From the cell containing the given text, extract its center point as [x, y] coordinate. 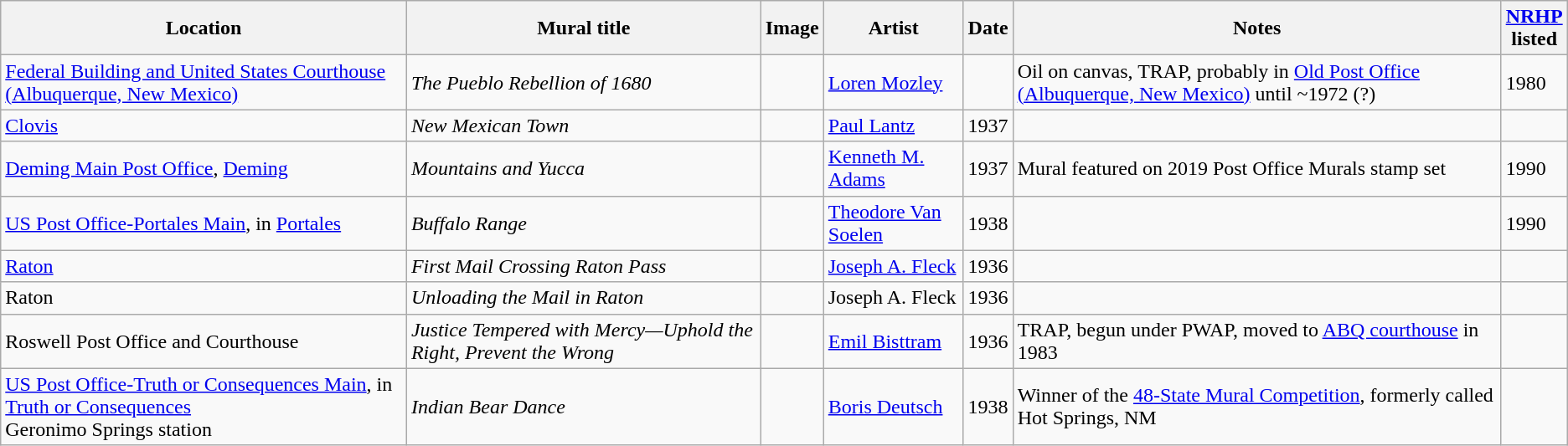
Emil Bisttram [893, 341]
Artist [893, 28]
Kenneth M. Adams [893, 169]
TRAP, begun under PWAP, moved to ABQ courthouse in 1983 [1256, 341]
Buffalo Range [583, 223]
The Pueblo Rebellion of 1680 [583, 82]
US Post Office-Truth or Consequences Main, in Truth or ConsequencesGeronimo Springs station [204, 407]
Mural featured on 2019 Post Office Murals stamp set [1256, 169]
Roswell Post Office and Courthouse [204, 341]
Notes [1256, 28]
Theodore Van Soelen [893, 223]
Paul Lantz [893, 126]
Date [988, 28]
NRHPlisted [1534, 28]
Loren Mozley [893, 82]
First Mail Crossing Raton Pass [583, 266]
Oil on canvas, TRAP, probably in Old Post Office (Albuquerque, New Mexico) until ~1972 (?) [1256, 82]
Boris Deutsch [893, 407]
Justice Tempered with Mercy—Uphold the Right, Prevent the Wrong [583, 341]
Image [792, 28]
US Post Office-Portales Main, in Portales [204, 223]
Mountains and Yucca [583, 169]
Winner of the 48-State Mural Competition, formerly called Hot Springs, NM [1256, 407]
Location [204, 28]
Unloading the Mail in Raton [583, 298]
New Mexican Town [583, 126]
Mural title [583, 28]
Clovis [204, 126]
Indian Bear Dance [583, 407]
Federal Building and United States Courthouse (Albuquerque, New Mexico) [204, 82]
1980 [1534, 82]
Deming Main Post Office, Deming [204, 169]
